Scan for the cell matching the given text and deliver its [X, Y] coordinate at center. 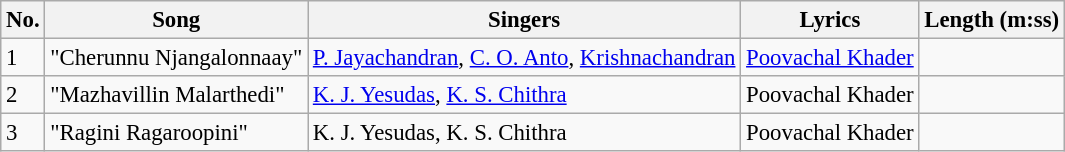
Singers [524, 20]
P. Jayachandran, C. O. Anto, Krishnachandran [524, 58]
"Cherunnu Njangalonnaay" [176, 58]
3 [23, 133]
"Mazhavillin Malarthedi" [176, 95]
No. [23, 20]
Lyrics [830, 20]
Song [176, 20]
Length (m:ss) [992, 20]
"Ragini Ragaroopini" [176, 133]
1 [23, 58]
2 [23, 95]
